For the text-containing cell, return its midpoint in [x, y] coordinate format. 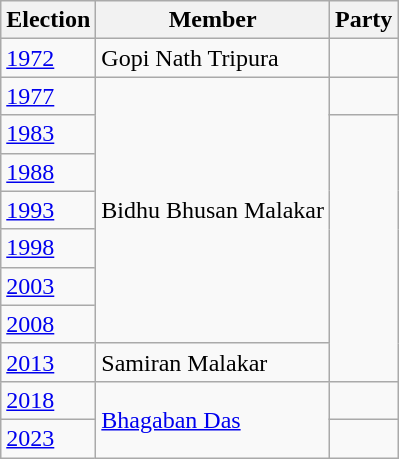
Gopi Nath Tripura [213, 58]
Samiran Malakar [213, 362]
2018 [48, 400]
1988 [48, 172]
2008 [48, 324]
Bidhu Bhusan Malakar [213, 210]
2023 [48, 438]
1972 [48, 58]
Bhagaban Das [213, 419]
1993 [48, 210]
1998 [48, 248]
2013 [48, 362]
1983 [48, 134]
2003 [48, 286]
Member [213, 20]
Election [48, 20]
1977 [48, 96]
Party [364, 20]
